Detect which cell encompasses the target text, then output its [X, Y] center coordinate. 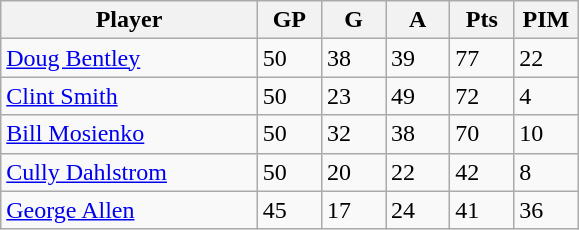
PIM [546, 20]
36 [546, 210]
32 [353, 134]
GP [289, 20]
39 [418, 58]
77 [482, 58]
20 [353, 172]
23 [353, 96]
A [418, 20]
Cully Dahlstrom [130, 172]
Bill Mosienko [130, 134]
G [353, 20]
41 [482, 210]
49 [418, 96]
4 [546, 96]
17 [353, 210]
8 [546, 172]
George Allen [130, 210]
Pts [482, 20]
10 [546, 134]
45 [289, 210]
42 [482, 172]
24 [418, 210]
70 [482, 134]
72 [482, 96]
Doug Bentley [130, 58]
Clint Smith [130, 96]
Player [130, 20]
